Return (X, Y) of the center of cell containing provided text 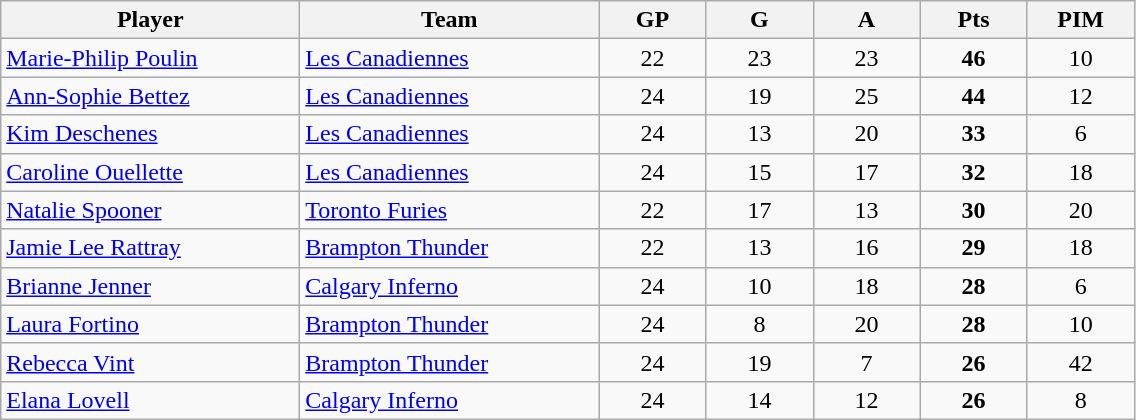
16 (866, 248)
Kim Deschenes (150, 134)
30 (974, 210)
Toronto Furies (450, 210)
7 (866, 362)
29 (974, 248)
42 (1080, 362)
G (760, 20)
Team (450, 20)
Jamie Lee Rattray (150, 248)
Pts (974, 20)
46 (974, 58)
Rebecca Vint (150, 362)
44 (974, 96)
14 (760, 400)
Brianne Jenner (150, 286)
Player (150, 20)
25 (866, 96)
Marie-Philip Poulin (150, 58)
33 (974, 134)
32 (974, 172)
PIM (1080, 20)
GP (652, 20)
A (866, 20)
Ann-Sophie Bettez (150, 96)
Elana Lovell (150, 400)
Laura Fortino (150, 324)
Natalie Spooner (150, 210)
15 (760, 172)
Caroline Ouellette (150, 172)
